Scan for the cell matching the given text and deliver its (X, Y) coordinate at center. 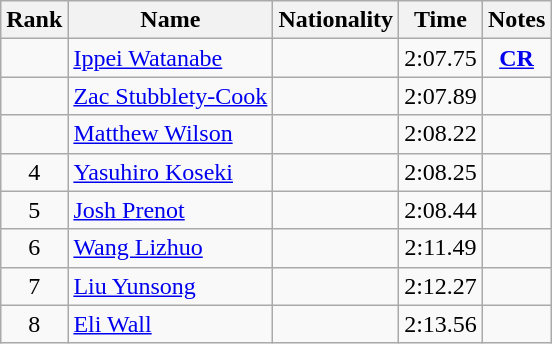
Liu Yunsong (170, 286)
Name (170, 20)
CR (516, 58)
2:07.75 (441, 58)
8 (34, 324)
Ippei Watanabe (170, 58)
2:12.27 (441, 286)
2:08.25 (441, 172)
Matthew Wilson (170, 134)
2:13.56 (441, 324)
2:08.22 (441, 134)
Rank (34, 20)
Notes (516, 20)
5 (34, 210)
6 (34, 248)
4 (34, 172)
Time (441, 20)
2:08.44 (441, 210)
2:11.49 (441, 248)
Josh Prenot (170, 210)
Wang Lizhuo (170, 248)
Yasuhiro Koseki (170, 172)
Zac Stubblety-Cook (170, 96)
2:07.89 (441, 96)
Eli Wall (170, 324)
Nationality (336, 20)
7 (34, 286)
